Output the [x, y] coordinate of the center of the cell containing the given text.  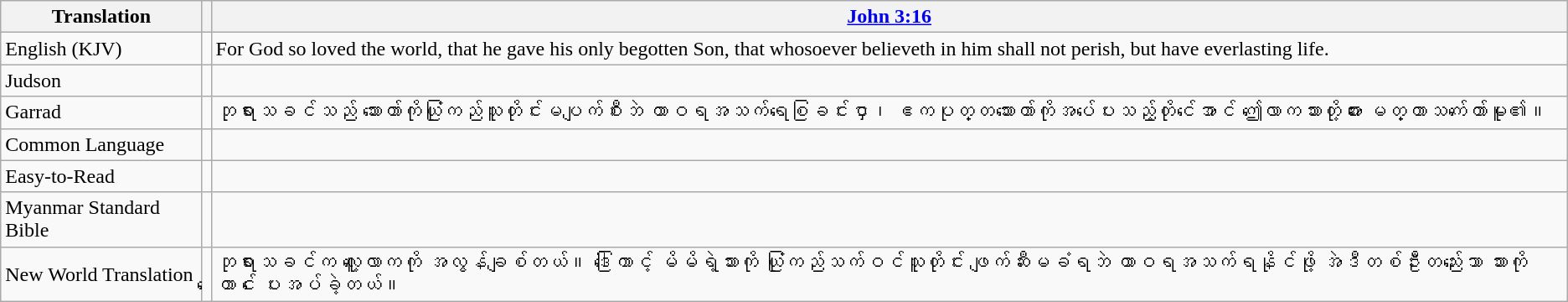
English (KJV) [101, 49]
For God so loved the world, that he gave his only begotten Son, that whosoever believeth in him shall not perish, but have everlasting life. [890, 49]
ဘုရားသခင်သည် သားတော်ကိုယုံကြည်သူတိုင်းမပျက်စီးဘဲ ထာဝရအသက်ရစေခြင်းငှာ၊ ဧကပုတ္တသားတော်ကိုအပ်ပေးသည့်တိုင်အောင် ဤလောကသားတို့အား မေတ္တာသက်တော်မူ၏။ [890, 112]
Judson [101, 81]
Translation [101, 17]
Myanmar Standard Bible [101, 220]
John 3:16 [890, 17]
Common Language [101, 144]
Garrad [101, 112]
New World Translation [101, 273]
Easy-to-Read [101, 176]
